Search for the cell housing the specified text and yield its [x, y] center coordinate. 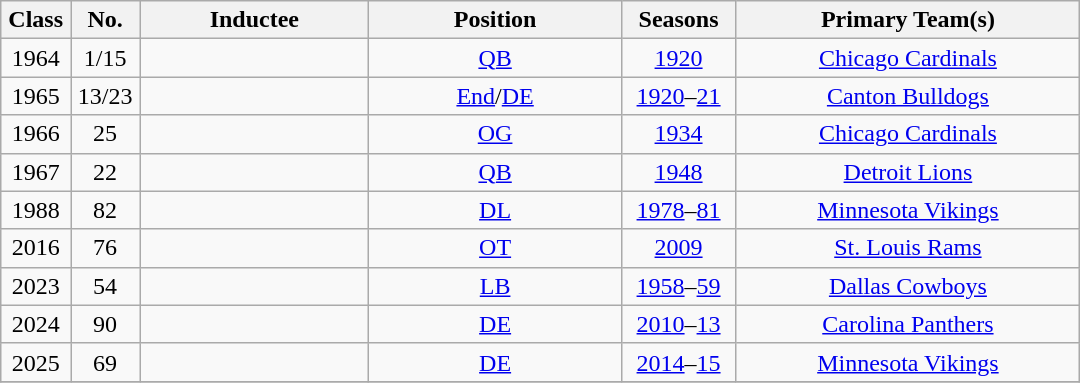
Dallas Cowboys [908, 286]
DL [495, 210]
2014–15 [678, 362]
Class [36, 20]
2023 [36, 286]
Inductee [254, 20]
1948 [678, 172]
1964 [36, 58]
OG [495, 134]
2009 [678, 248]
Seasons [678, 20]
76 [106, 248]
Primary Team(s) [908, 20]
1934 [678, 134]
82 [106, 210]
No. [106, 20]
Canton Bulldogs [908, 96]
Carolina Panthers [908, 324]
1958–59 [678, 286]
25 [106, 134]
End/DE [495, 96]
2024 [36, 324]
54 [106, 286]
1978–81 [678, 210]
LB [495, 286]
1988 [36, 210]
1920–21 [678, 96]
1920 [678, 58]
2010–13 [678, 324]
22 [106, 172]
1966 [36, 134]
OT [495, 248]
90 [106, 324]
1965 [36, 96]
1967 [36, 172]
St. Louis Rams [908, 248]
1/15 [106, 58]
69 [106, 362]
Detroit Lions [908, 172]
13/23 [106, 96]
2025 [36, 362]
2016 [36, 248]
Position [495, 20]
